Detect which cell encompasses the target text, then output its (X, Y) center coordinate. 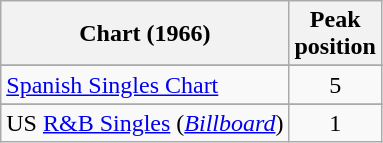
Spanish Singles Chart (145, 85)
5 (335, 85)
US R&B Singles (Billboard) (145, 123)
1 (335, 123)
Chart (1966) (145, 34)
Peakposition (335, 34)
